From the cell containing the given text, extract its center point as [X, Y] coordinate. 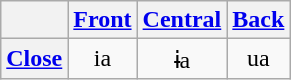
Central [182, 20]
ɨa [182, 59]
Back [258, 20]
ua [258, 59]
Front [102, 20]
Close [34, 59]
ia [102, 59]
